Identify which cell holds the provided text, then report its [x, y] central coordinate. 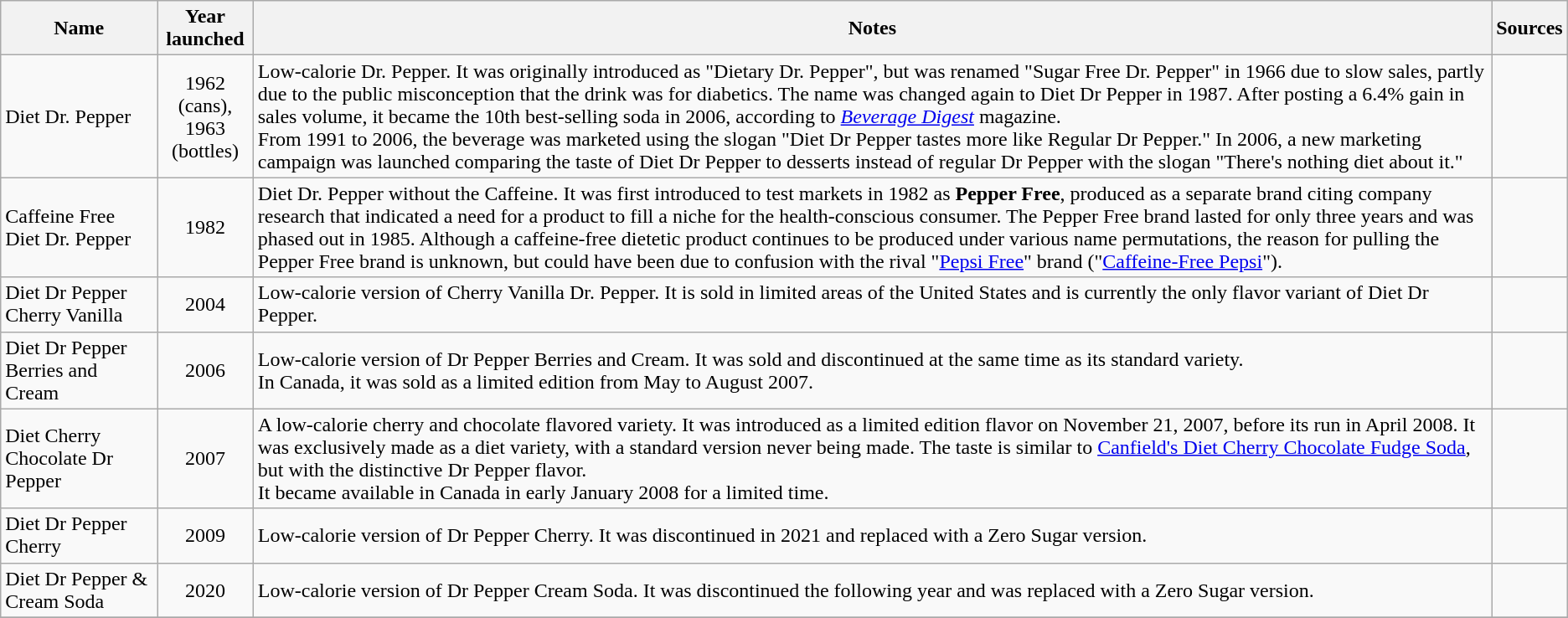
2007 [205, 459]
1982 [205, 228]
1962 (cans), 1963 (bottles) [205, 116]
Yearlaunched [205, 28]
2020 [205, 590]
Low-calorie version of Dr Pepper Cream Soda. It was discontinued the following year and was replaced with a Zero Sugar version. [872, 590]
Diet Dr Pepper Berries and Cream [79, 370]
Diet Cherry Chocolate Dr Pepper [79, 459]
2006 [205, 370]
Sources [1529, 28]
2004 [205, 305]
Diet Dr. Pepper [79, 116]
Name [79, 28]
Caffeine Free Diet Dr. Pepper [79, 228]
Notes [872, 28]
2009 [205, 536]
Diet Dr Pepper & Cream Soda [79, 590]
Low-calorie version of Dr Pepper Cherry. It was discontinued in 2021 and replaced with a Zero Sugar version. [872, 536]
Diet Dr Pepper Cherry Vanilla [79, 305]
Diet Dr Pepper Cherry [79, 536]
